Locate the cell with the specified text and output its [x, y] center coordinate. 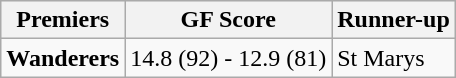
Wanderers [63, 58]
St Marys [394, 58]
Premiers [63, 20]
Runner-up [394, 20]
GF Score [228, 20]
14.8 (92) - 12.9 (81) [228, 58]
